Scan for the cell matching the given text and deliver its (x, y) coordinate at center. 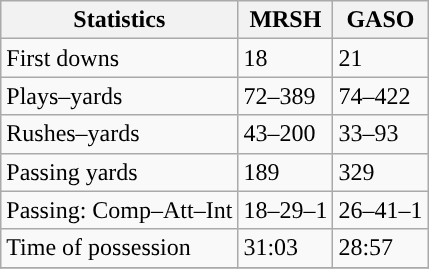
72–389 (286, 96)
189 (286, 172)
Passing: Comp–Att–Int (120, 210)
Rushes–yards (120, 134)
Time of possession (120, 248)
43–200 (286, 134)
329 (380, 172)
Passing yards (120, 172)
31:03 (286, 248)
21 (380, 58)
Plays–yards (120, 96)
18 (286, 58)
Statistics (120, 20)
28:57 (380, 248)
First downs (120, 58)
18–29–1 (286, 210)
74–422 (380, 96)
26–41–1 (380, 210)
MRSH (286, 20)
33–93 (380, 134)
GASO (380, 20)
